Detect which cell encompasses the target text, then output its [X, Y] center coordinate. 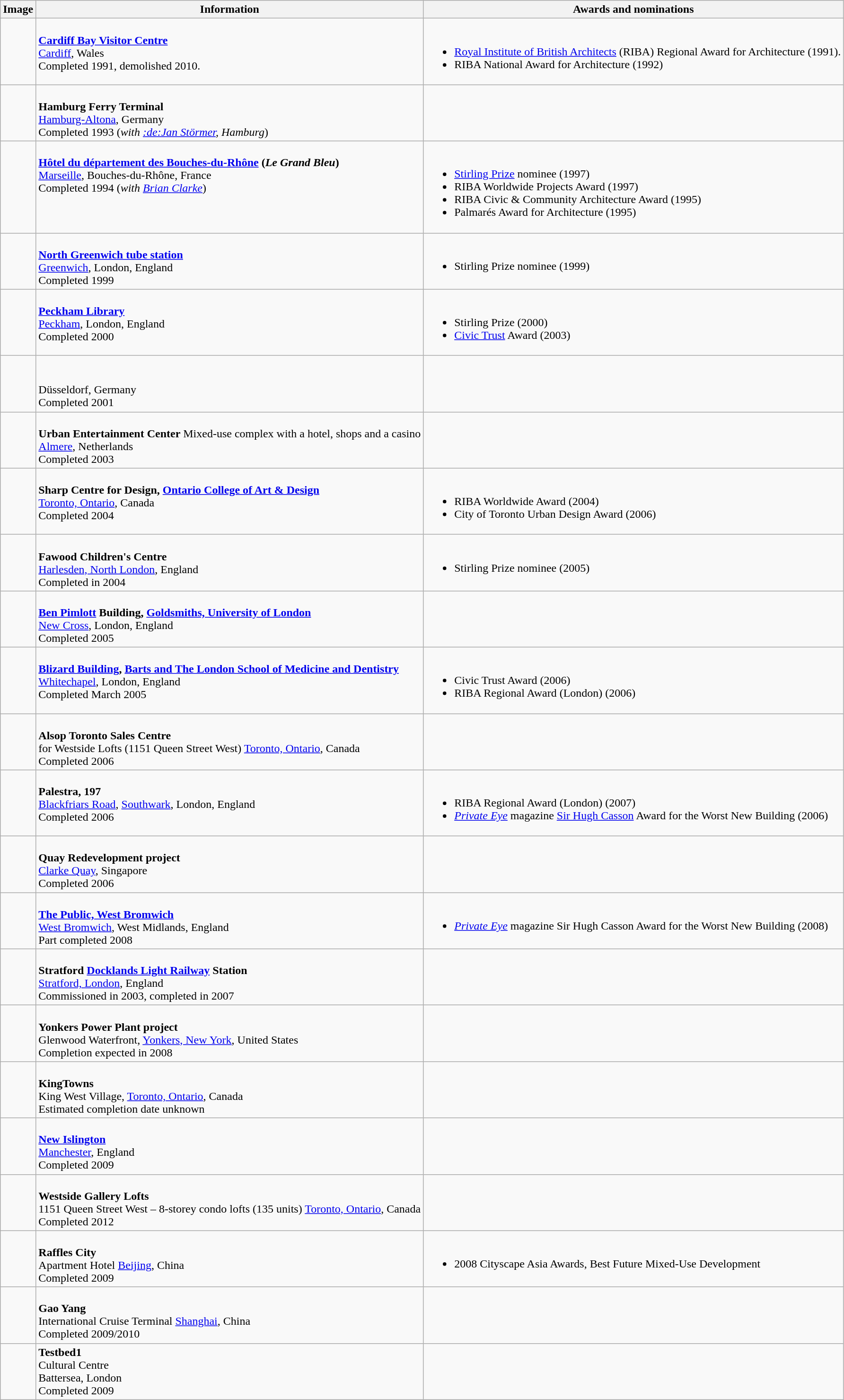
Cardiff Bay Visitor Centre Cardiff, Wales Completed 1991, demolished 2010. [230, 52]
Stirling Prize (2000)Civic Trust Award (2003) [633, 322]
Sharp Centre for Design, Ontario College of Art & Design Toronto, Ontario, Canada Completed 2004 [230, 501]
Testbed1 Cultural CentreBattersea, London Completed 2009 [230, 1372]
Peckham Library Peckham, London, England Completed 2000 [230, 322]
Hôtel du département des Bouches-du-Rhône (Le Grand Bleu) Marseille, Bouches-du-Rhône, France Completed 1994 (with Brian Clarke) [230, 187]
KingTowns King West Village, Toronto, Ontario, Canada Estimated completion date unknown [230, 1090]
Civic Trust Award (2006)RIBA Regional Award (London) (2006) [633, 680]
Blizard Building, Barts and The London School of Medicine and Dentistry Whitechapel, London, England Completed March 2005 [230, 680]
Hamburg Ferry Terminal Hamburg-Altona, Germany Completed 1993 (with :de:Jan Störmer, Hamburg) [230, 113]
Stirling Prize nominee (1999) [633, 261]
Urban Entertainment Center Mixed-use complex with a hotel, shops and a casino Almere, Netherlands Completed 2003 [230, 440]
Westside Gallery Lofts 1151 Queen Street West – 8-storey condo lofts (135 units) Toronto, Ontario, Canada Completed 2012 [230, 1202]
Royal Institute of British Architects (RIBA) Regional Award for Architecture (1991).RIBA National Award for Architecture (1992) [633, 52]
Gao Yang International Cruise Terminal Shanghai, China Completed 2009/2010 [230, 1315]
Yonkers Power Plant project Glenwood Waterfront, Yonkers, New York, United States Completion expected in 2008 [230, 1034]
New Islington Manchester, England Completed 2009 [230, 1146]
Stratford Docklands Light Railway Station Stratford, London, England Commissioned in 2003, completed in 2007 [230, 977]
The Public, West Bromwich West Bromwich, West Midlands, England Part completed 2008 [230, 921]
Fawood Children's Centre Harlesden, North London, England Completed in 2004 [230, 562]
Palestra, 197 Blackfriars Road, Southwark, London, England Completed 2006 [230, 803]
Alsop Toronto Sales Centre for Westside Lofts (1151 Queen Street West) Toronto, Ontario, Canada Completed 2006 [230, 742]
Raffles City Apartment Hotel Beijing, China Completed 2009 [230, 1259]
Düsseldorf, Germany Completed 2001 [230, 383]
RIBA Regional Award (London) (2007)Private Eye magazine Sir Hugh Casson Award for the Worst New Building (2006) [633, 803]
North Greenwich tube station Greenwich, London, England Completed 1999 [230, 261]
Ben Pimlott Building, Goldsmiths, University of London New Cross, London, England Completed 2005 [230, 619]
Information [230, 9]
RIBA Worldwide Award (2004)City of Toronto Urban Design Award (2006) [633, 501]
Private Eye magazine Sir Hugh Casson Award for the Worst New Building (2008) [633, 921]
2008 Cityscape Asia Awards, Best Future Mixed-Use Development [633, 1259]
Stirling Prize nominee (2005) [633, 562]
Image [18, 9]
Quay Redevelopment project Clarke Quay, Singapore Completed 2006 [230, 864]
Awards and nominations [633, 9]
